Output the (X, Y) coordinate of the center of the cell containing the given text.  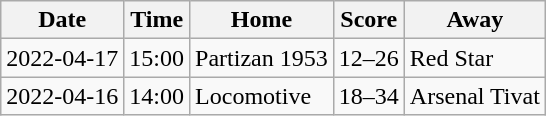
Home (262, 20)
12–26 (368, 58)
Date (62, 20)
Red Star (474, 58)
15:00 (157, 58)
Locomotive (262, 96)
Partizan 1953 (262, 58)
2022-04-16 (62, 96)
Score (368, 20)
18–34 (368, 96)
Away (474, 20)
2022-04-17 (62, 58)
14:00 (157, 96)
Time (157, 20)
Arsenal Tivat (474, 96)
